Identify which cell holds the provided text, then report its [x, y] central coordinate. 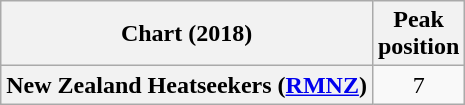
New Zealand Heatseekers (RMNZ) [187, 85]
7 [418, 85]
Peak position [418, 34]
Chart (2018) [187, 34]
